Find where the given text appears and provide that cell's center as (x, y) coordinate. 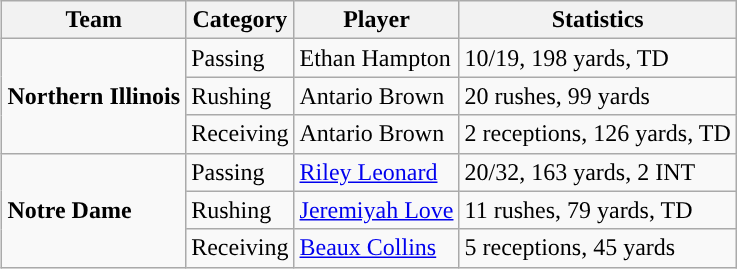
Riley Leonard (376, 172)
Category (240, 20)
Statistics (598, 20)
Ethan Hampton (376, 58)
10/19, 198 yards, TD (598, 58)
Player (376, 20)
11 rushes, 79 yards, TD (598, 210)
5 receptions, 45 yards (598, 248)
Team (94, 20)
Jeremiyah Love (376, 210)
20 rushes, 99 yards (598, 96)
2 receptions, 126 yards, TD (598, 134)
20/32, 163 yards, 2 INT (598, 172)
Northern Illinois (94, 96)
Notre Dame (94, 210)
Beaux Collins (376, 248)
